Capture the cell that displays the provided text and extract its (x, y) central coordinate. 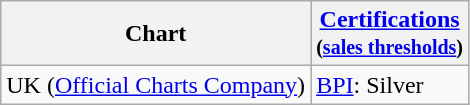
BPI: Silver (390, 85)
UK (Official Charts Company) (156, 85)
Chart (156, 34)
Certifications(sales thresholds) (390, 34)
